Identify which cell holds the provided text, then report its [X, Y] central coordinate. 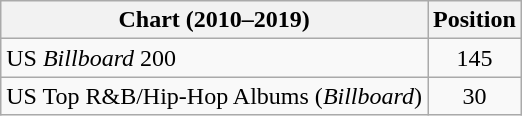
Chart (2010–2019) [214, 20]
145 [475, 58]
Position [475, 20]
30 [475, 96]
US Top R&B/Hip-Hop Albums (Billboard) [214, 96]
US Billboard 200 [214, 58]
